Determine the [x, y] coordinate at the center of the cell enclosing the given text.  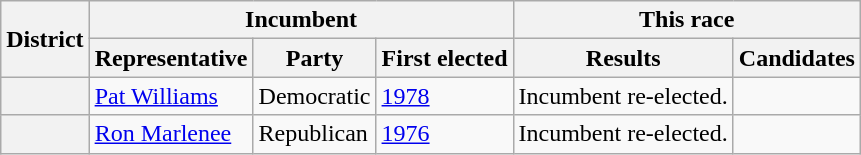
1978 [444, 96]
Republican [314, 134]
This race [686, 20]
Democratic [314, 96]
1976 [444, 134]
Representative [171, 58]
District [45, 39]
Pat Williams [171, 96]
Candidates [796, 58]
Incumbent [301, 20]
Ron Marlenee [171, 134]
Results [623, 58]
Party [314, 58]
First elected [444, 58]
